Output the (X, Y) coordinate of the center of the cell containing the given text.  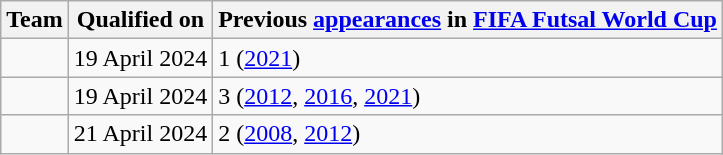
Team (35, 20)
Previous appearances in FIFA Futsal World Cup (468, 20)
2 (2008, 2012) (468, 134)
21 April 2024 (140, 134)
1 (2021) (468, 58)
3 (2012, 2016, 2021) (468, 96)
Qualified on (140, 20)
